Capture the cell that displays the provided text and extract its [X, Y] central coordinate. 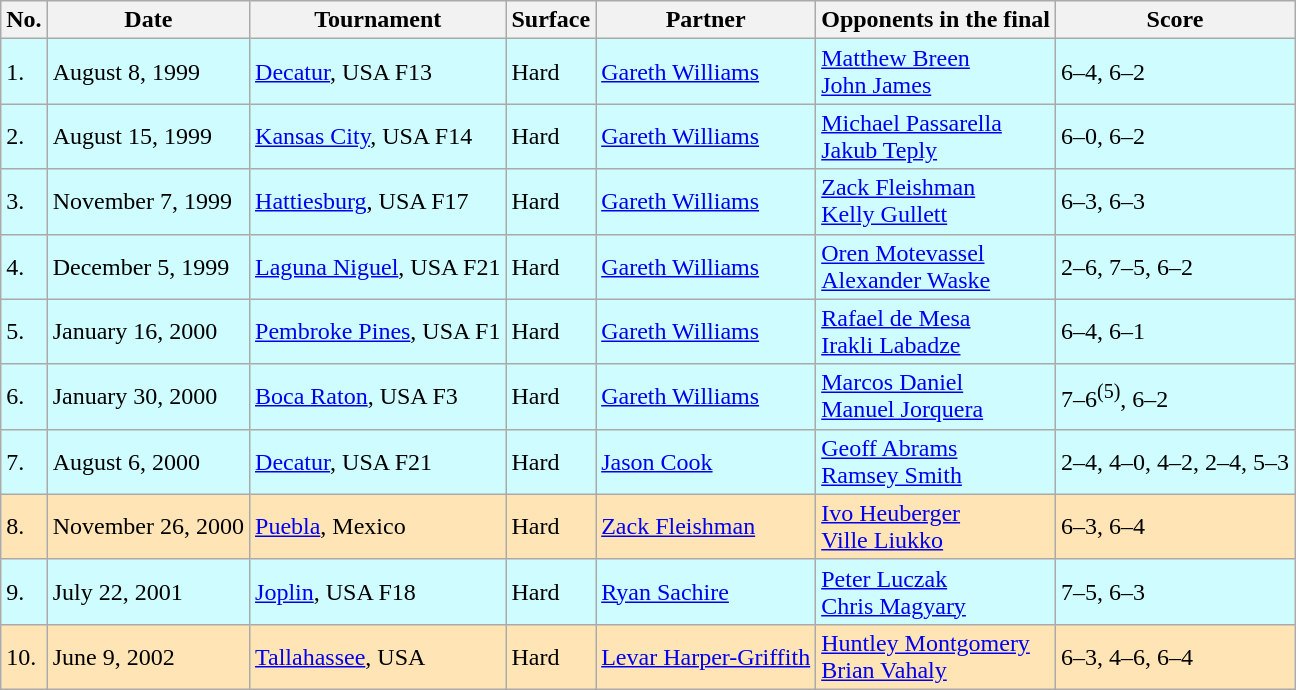
6–4, 6–1 [1174, 332]
Laguna Niguel, USA F21 [378, 266]
Surface [551, 20]
Hattiesburg, USA F17 [378, 202]
June 9, 2002 [148, 656]
Marcos Daniel Manuel Jorquera [936, 396]
August 8, 1999 [148, 72]
Ryan Sachire [706, 592]
8. [24, 526]
Jason Cook [706, 462]
Oren Motevassel Alexander Waske [936, 266]
7–6(5), 6–2 [1174, 396]
Zack Fleishman Kelly Gullett [936, 202]
6–3, 6–3 [1174, 202]
6–0, 6–2 [1174, 136]
Puebla, Mexico [378, 526]
Peter Luczak Chris Magyary [936, 592]
Geoff Abrams Ramsey Smith [936, 462]
9. [24, 592]
August 15, 1999 [148, 136]
August 6, 2000 [148, 462]
Kansas City, USA F14 [378, 136]
Decatur, USA F13 [378, 72]
1. [24, 72]
No. [24, 20]
January 30, 2000 [148, 396]
2–4, 4–0, 4–2, 2–4, 5–3 [1174, 462]
Opponents in the final [936, 20]
4. [24, 266]
6–3, 4–6, 6–4 [1174, 656]
7. [24, 462]
Date [148, 20]
6. [24, 396]
Huntley Montgomery Brian Vahaly [936, 656]
6–3, 6–4 [1174, 526]
10. [24, 656]
November 26, 2000 [148, 526]
Tallahassee, USA [378, 656]
5. [24, 332]
6–4, 6–2 [1174, 72]
Zack Fleishman [706, 526]
January 16, 2000 [148, 332]
Tournament [378, 20]
November 7, 1999 [148, 202]
2–6, 7–5, 6–2 [1174, 266]
Levar Harper-Griffith [706, 656]
2. [24, 136]
3. [24, 202]
Pembroke Pines, USA F1 [378, 332]
Joplin, USA F18 [378, 592]
Michael Passarella Jakub Teply [936, 136]
7–5, 6–3 [1174, 592]
Score [1174, 20]
Partner [706, 20]
July 22, 2001 [148, 592]
December 5, 1999 [148, 266]
Matthew Breen John James [936, 72]
Boca Raton, USA F3 [378, 396]
Ivo Heuberger Ville Liukko [936, 526]
Decatur, USA F21 [378, 462]
Rafael de Mesa Irakli Labadze [936, 332]
